Pinpoint the cell where the given text exists, returning its (X, Y) midpoint coordinate. 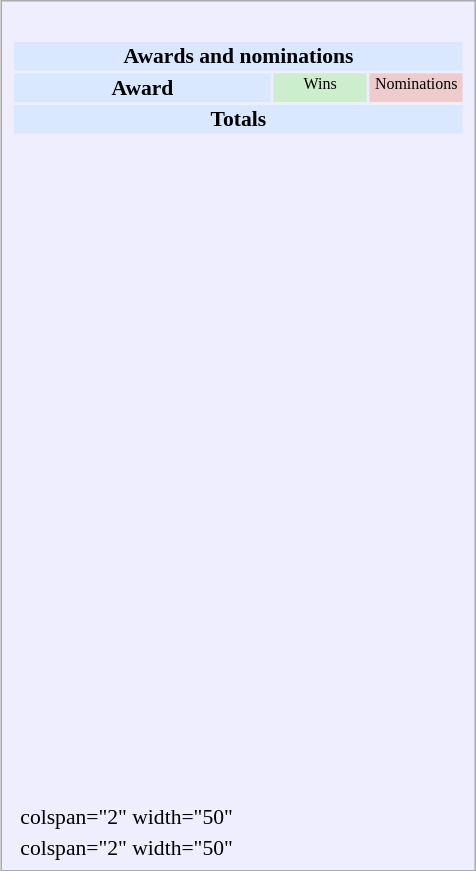
Award (142, 87)
Nominations (416, 87)
Totals (238, 119)
Awards and nominations Award Wins Nominations Totals (239, 406)
Awards and nominations (238, 56)
Wins (320, 87)
